From the cell containing the given text, extract its center point as [x, y] coordinate. 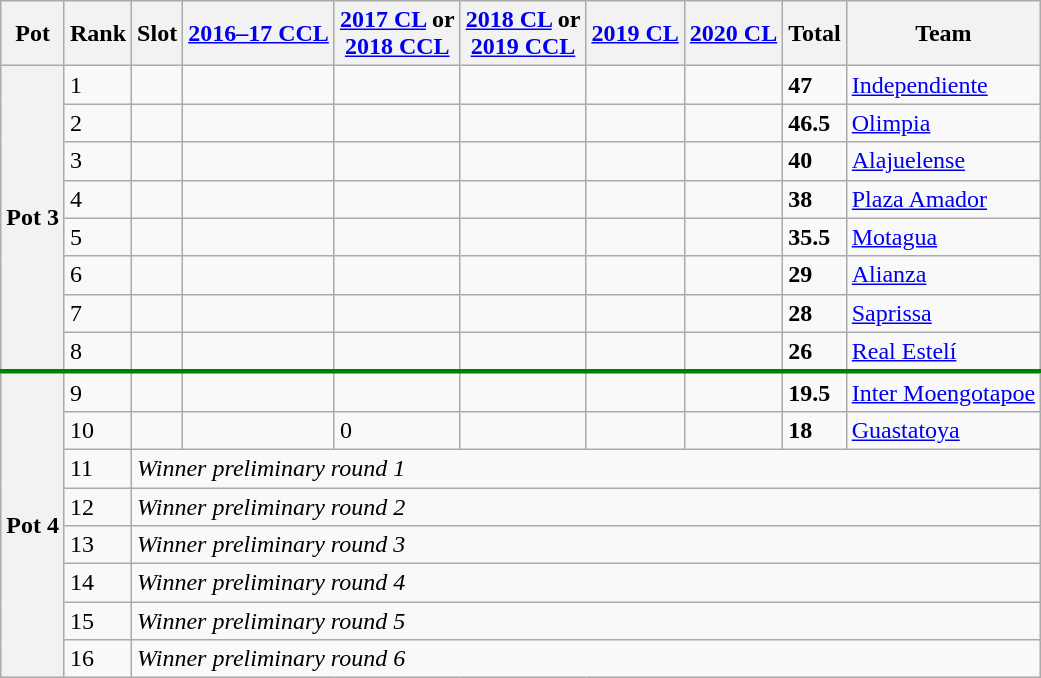
47 [815, 85]
2020 CL [733, 34]
2017 CL or2018 CCL [397, 34]
2 [98, 123]
29 [815, 275]
Winner preliminary round 3 [586, 545]
26 [815, 352]
18 [815, 430]
Pot [33, 34]
19.5 [815, 392]
13 [98, 545]
Rank [98, 34]
5 [98, 237]
Independiente [943, 85]
Alajuelense [943, 161]
9 [98, 392]
Real Estelí [943, 352]
7 [98, 313]
Winner preliminary round 6 [586, 659]
11 [98, 468]
Slot [158, 34]
40 [815, 161]
15 [98, 621]
Olimpia [943, 123]
0 [397, 430]
Winner preliminary round 5 [586, 621]
16 [98, 659]
Total [815, 34]
Winner preliminary round 1 [586, 468]
35.5 [815, 237]
10 [98, 430]
2019 CL [635, 34]
Pot 3 [33, 219]
Team [943, 34]
1 [98, 85]
12 [98, 507]
14 [98, 583]
Alianza [943, 275]
Winner preliminary round 4 [586, 583]
38 [815, 199]
Plaza Amador [943, 199]
Saprissa [943, 313]
28 [815, 313]
8 [98, 352]
Guastatoya [943, 430]
2018 CL or2019 CCL [523, 34]
Motagua [943, 237]
Winner preliminary round 2 [586, 507]
2016–17 CCL [259, 34]
Pot 4 [33, 525]
3 [98, 161]
6 [98, 275]
Inter Moengotapoe [943, 392]
46.5 [815, 123]
4 [98, 199]
